Return [X, Y] of the center of cell containing provided text 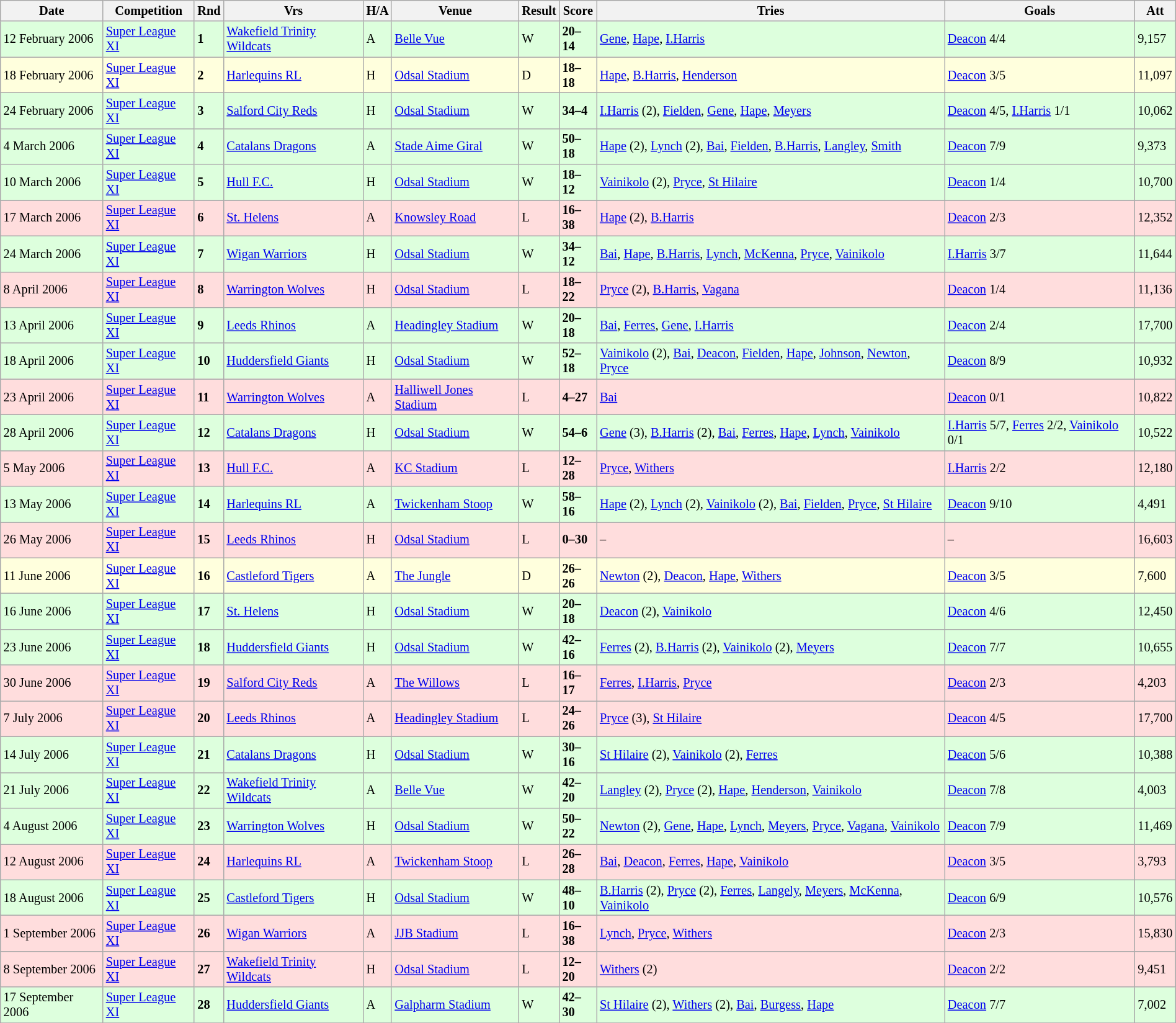
9,157 [1155, 39]
Galpharm Stadium [455, 1005]
14 July 2006 [52, 754]
Deacon 4/5 [1040, 718]
Gene (3), B.Harris (2), Bai, Ferres, Hape, Lynch, Vainikolo [770, 432]
54–6 [578, 432]
42–16 [578, 647]
34–12 [578, 254]
2 [208, 75]
Langley (2), Pryce (2), Hape, Henderson, Vainikolo [770, 790]
16 June 2006 [52, 611]
Deacon 9/10 [1040, 504]
12,352 [1155, 218]
23 [208, 826]
Ferres, I.Harris, Pryce [770, 683]
9,373 [1155, 146]
10,522 [1155, 432]
Withers (2) [770, 969]
19 [208, 683]
18 February 2006 [52, 75]
Hape, B.Harris, Henderson [770, 75]
4 August 2006 [52, 826]
Deacon 6/9 [1040, 898]
Goals [1040, 11]
10,655 [1155, 647]
4 March 2006 [52, 146]
25 [208, 898]
28 April 2006 [52, 432]
4,491 [1155, 504]
52–18 [578, 361]
7,600 [1155, 576]
1 [208, 39]
Vrs [294, 11]
St Hilaire (2), Vainikolo (2), Ferres [770, 754]
6 [208, 218]
10 [208, 361]
H/A [378, 11]
18 August 2006 [52, 898]
21 July 2006 [52, 790]
10,932 [1155, 361]
St Hilaire (2), Withers (2), Bai, Burgess, Hape [770, 1005]
18 April 2006 [52, 361]
20 [208, 718]
42–20 [578, 790]
4 [208, 146]
26 [208, 933]
26 May 2006 [52, 540]
26–28 [578, 862]
15 [208, 540]
23 June 2006 [52, 647]
3,793 [1155, 862]
Hape (2), Lynch (2), Vainikolo (2), Bai, Fielden, Pryce, St Hilaire [770, 504]
Deacon 2/4 [1040, 325]
Pryce, Withers [770, 468]
5 [208, 182]
20–14 [578, 39]
30 June 2006 [52, 683]
12,450 [1155, 611]
10,576 [1155, 898]
21 [208, 754]
18–12 [578, 182]
I.Harris 2/2 [1040, 468]
Date [52, 11]
13 April 2006 [52, 325]
24 February 2006 [52, 110]
12 August 2006 [52, 862]
Deacon (2), Vainikolo [770, 611]
11,097 [1155, 75]
Deacon 4/5, I.Harris 1/1 [1040, 110]
11,136 [1155, 290]
I.Harris 5/7, Ferres 2/2, Vainikolo 0/1 [1040, 432]
Stade Aime Giral [455, 146]
24–26 [578, 718]
Hape (2), B.Harris [770, 218]
11,644 [1155, 254]
24 March 2006 [52, 254]
16,603 [1155, 540]
17 March 2006 [52, 218]
17 September 2006 [52, 1005]
11,469 [1155, 826]
Deacon 8/9 [1040, 361]
KC Stadium [455, 468]
42–30 [578, 1005]
Tries [770, 11]
8 April 2006 [52, 290]
Result [538, 11]
18 [208, 647]
Pryce (2), B.Harris, Vagana [770, 290]
50–18 [578, 146]
28 [208, 1005]
Competition [149, 11]
7,002 [1155, 1005]
Bai, Hape, B.Harris, Lynch, McKenna, Pryce, Vainikolo [770, 254]
Hape (2), Lynch (2), Bai, Fielden, B.Harris, Langley, Smith [770, 146]
26–26 [578, 576]
Att [1155, 11]
18–22 [578, 290]
Pryce (3), St Hilaire [770, 718]
16 [208, 576]
Knowsley Road [455, 218]
9 [208, 325]
Halliwell Jones Stadium [455, 397]
Rnd [208, 11]
8 [208, 290]
48–10 [578, 898]
B.Harris (2), Pryce (2), Ferres, Langely, Meyers, McKenna, Vainikolo [770, 898]
10,388 [1155, 754]
7 July 2006 [52, 718]
Newton (2), Gene, Hape, Lynch, Meyers, Pryce, Vagana, Vainikolo [770, 826]
I.Harris 3/7 [1040, 254]
Gene, Hape, I.Harris [770, 39]
58–16 [578, 504]
Deacon 4/6 [1040, 611]
14 [208, 504]
13 May 2006 [52, 504]
10,062 [1155, 110]
11 June 2006 [52, 576]
Deacon 7/8 [1040, 790]
Deacon 5/6 [1040, 754]
The Willows [455, 683]
10,700 [1155, 182]
15,830 [1155, 933]
Ferres (2), B.Harris (2), Vainikolo (2), Meyers [770, 647]
Newton (2), Deacon, Hape, Withers [770, 576]
17 [208, 611]
27 [208, 969]
4–27 [578, 397]
7 [208, 254]
Score [578, 11]
22 [208, 790]
8 September 2006 [52, 969]
3 [208, 110]
12–20 [578, 969]
Venue [455, 11]
0–30 [578, 540]
Deacon 4/4 [1040, 39]
Bai, Ferres, Gene, I.Harris [770, 325]
12 February 2006 [52, 39]
JJB Stadium [455, 933]
18–18 [578, 75]
13 [208, 468]
The Jungle [455, 576]
12 [208, 432]
23 April 2006 [52, 397]
4,003 [1155, 790]
11 [208, 397]
Bai, Deacon, Ferres, Hape, Vainikolo [770, 862]
1 September 2006 [52, 933]
30–16 [578, 754]
Vainikolo (2), Pryce, St Hilaire [770, 182]
Deacon 2/2 [1040, 969]
Lynch, Pryce, Withers [770, 933]
10 March 2006 [52, 182]
I.Harris (2), Fielden, Gene, Hape, Meyers [770, 110]
10,822 [1155, 397]
34–4 [578, 110]
9,451 [1155, 969]
12–28 [578, 468]
5 May 2006 [52, 468]
Deacon 0/1 [1040, 397]
Vainikolo (2), Bai, Deacon, Fielden, Hape, Johnson, Newton, Pryce [770, 361]
Bai [770, 397]
16–17 [578, 683]
4,203 [1155, 683]
50–22 [578, 826]
24 [208, 862]
12,180 [1155, 468]
